Find where the given text appears and provide that cell's center as (x, y) coordinate. 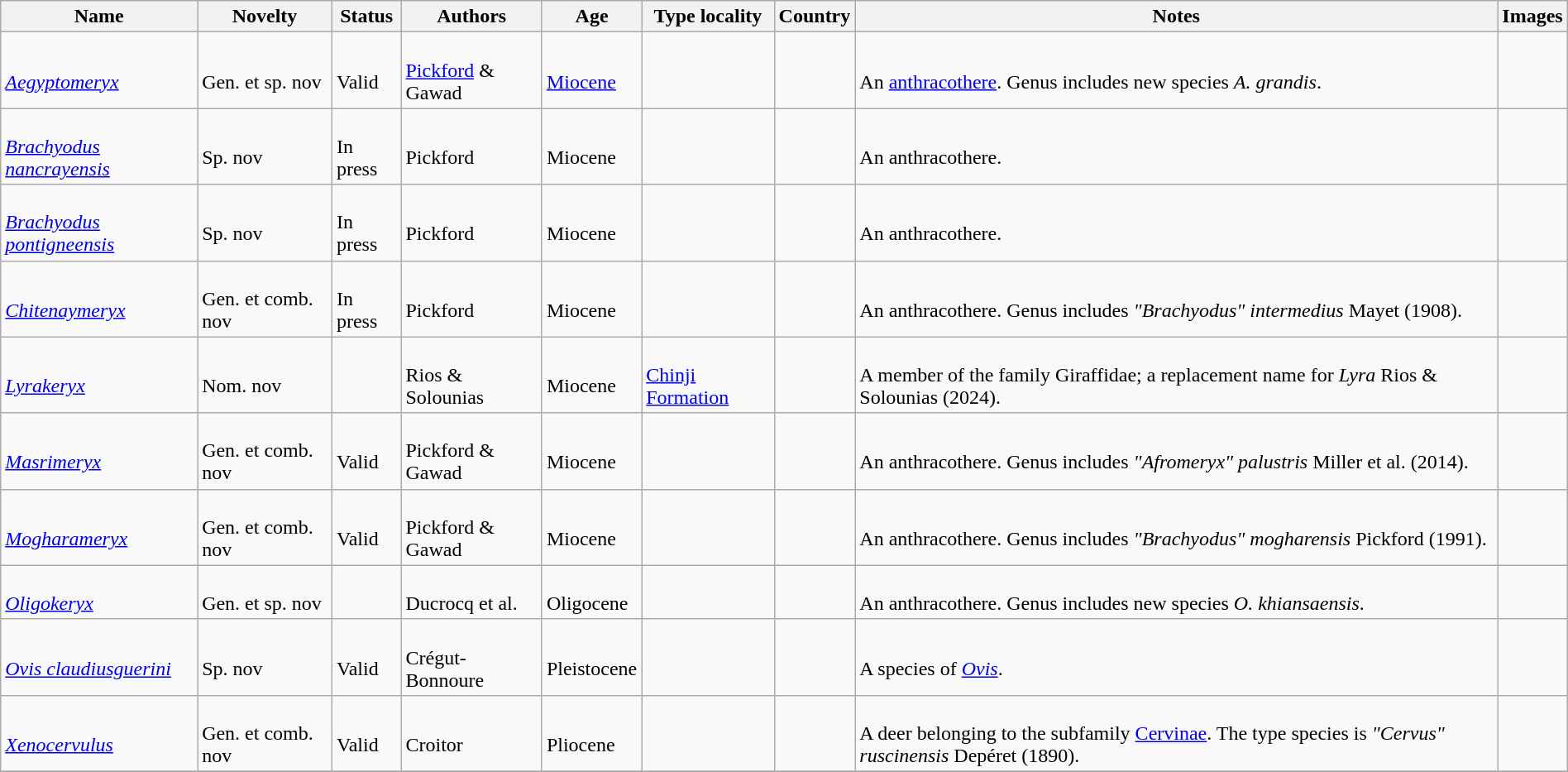
Images (1532, 17)
Brachyodus pontigneensis (99, 223)
Age (591, 17)
Lyrakeryx (99, 375)
Chinji Formation (708, 375)
Ovis claudiusguerini (99, 657)
Ducrocq et al. (471, 592)
A deer belonging to the subfamily Cervinae. The type species is "Cervus" ruscinensis Depéret (1890). (1176, 733)
An anthracothere. Genus includes new species O. khiansaensis. (1176, 592)
Nom. nov (265, 375)
Type locality (708, 17)
An anthracothere. Genus includes new species A. grandis. (1176, 70)
An anthracothere. Genus includes "Afromeryx" palustris Miller et al. (2014). (1176, 451)
Masrimeryx (99, 451)
Country (815, 17)
Rios & Solounias (471, 375)
A member of the family Giraffidae; a replacement name for Lyra Rios & Solounias (2024). (1176, 375)
Oligocene (591, 592)
Oligokeryx (99, 592)
Authors (471, 17)
An anthracothere. Genus includes "Brachyodus" intermedius Mayet (1908). (1176, 299)
Aegyptomeryx (99, 70)
An anthracothere. Genus includes "Brachyodus" mogharensis Pickford (1991). (1176, 527)
Status (366, 17)
Notes (1176, 17)
Crégut-Bonnoure (471, 657)
Novelty (265, 17)
Pleistocene (591, 657)
A species of Ovis. (1176, 657)
Croitor (471, 733)
Brachyodus nancrayensis (99, 146)
Pliocene (591, 733)
Chitenaymeryx (99, 299)
Xenocervulus (99, 733)
Name (99, 17)
Mogharameryx (99, 527)
